Return [X, Y] of the center of cell containing provided text 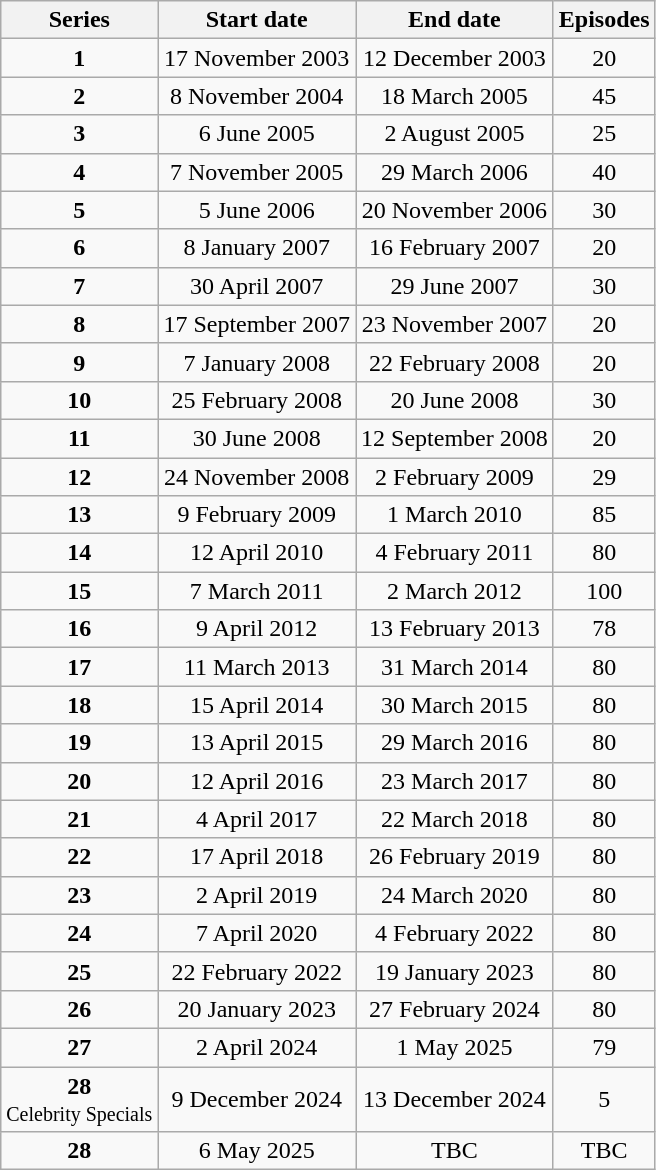
Series [80, 20]
3 [80, 134]
17 April 2018 [257, 857]
11 March 2013 [257, 667]
14 [80, 553]
40 [604, 172]
16 [80, 629]
85 [604, 515]
26 [80, 1009]
2 April 2024 [257, 1047]
2 April 2019 [257, 895]
5 June 2006 [257, 210]
12 April 2010 [257, 553]
31 March 2014 [455, 667]
30 March 2015 [455, 705]
19 [80, 743]
2 [80, 96]
79 [604, 1047]
21 [80, 819]
15 April 2014 [257, 705]
16 February 2007 [455, 248]
8 November 2004 [257, 96]
30 June 2008 [257, 438]
17 [80, 667]
Start date [257, 20]
22 February 2008 [455, 362]
7 November 2005 [257, 172]
7 March 2011 [257, 591]
1 March 2010 [455, 515]
18 [80, 705]
11 [80, 438]
30 April 2007 [257, 286]
Episodes [604, 20]
27 February 2024 [455, 1009]
22 [80, 857]
19 January 2023 [455, 971]
6 May 2025 [257, 1151]
78 [604, 629]
13 February 2013 [455, 629]
20 November 2006 [455, 210]
7 April 2020 [257, 933]
17 September 2007 [257, 324]
24 March 2020 [455, 895]
13 December 2024 [455, 1098]
26 February 2019 [455, 857]
10 [80, 400]
4 February 2011 [455, 553]
13 [80, 515]
22 March 2018 [455, 819]
25 February 2008 [257, 400]
2 August 2005 [455, 134]
15 [80, 591]
4 [80, 172]
4 April 2017 [257, 819]
End date [455, 20]
100 [604, 591]
6 June 2005 [257, 134]
27 [80, 1047]
7 January 2008 [257, 362]
29 June 2007 [455, 286]
29 March 2016 [455, 743]
28Celebrity Specials [80, 1098]
12 September 2008 [455, 438]
29 [604, 477]
20 January 2023 [257, 1009]
24 November 2008 [257, 477]
9 December 2024 [257, 1098]
9 [80, 362]
17 November 2003 [257, 58]
9 April 2012 [257, 629]
8 January 2007 [257, 248]
12 December 2003 [455, 58]
23 [80, 895]
13 April 2015 [257, 743]
12 [80, 477]
18 March 2005 [455, 96]
12 April 2016 [257, 781]
8 [80, 324]
29 March 2006 [455, 172]
7 [80, 286]
2 February 2009 [455, 477]
4 February 2022 [455, 933]
2 March 2012 [455, 591]
9 February 2009 [257, 515]
20 June 2008 [455, 400]
45 [604, 96]
24 [80, 933]
23 November 2007 [455, 324]
23 March 2017 [455, 781]
6 [80, 248]
1 [80, 58]
22 February 2022 [257, 971]
1 May 2025 [455, 1047]
28 [80, 1151]
